Search for the cell housing the specified text and yield its (X, Y) center coordinate. 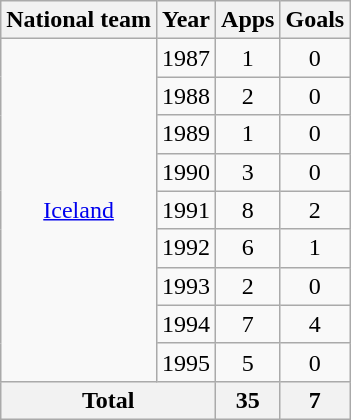
1987 (186, 58)
5 (248, 362)
3 (248, 172)
Apps (248, 20)
1991 (186, 210)
Total (108, 400)
35 (248, 400)
1988 (186, 96)
1992 (186, 248)
National team (79, 20)
1990 (186, 172)
1989 (186, 134)
8 (248, 210)
Iceland (79, 210)
4 (315, 324)
6 (248, 248)
Goals (315, 20)
1994 (186, 324)
Year (186, 20)
1995 (186, 362)
1993 (186, 286)
